Determine the [X, Y] coordinate at the center of the cell enclosing the given text.  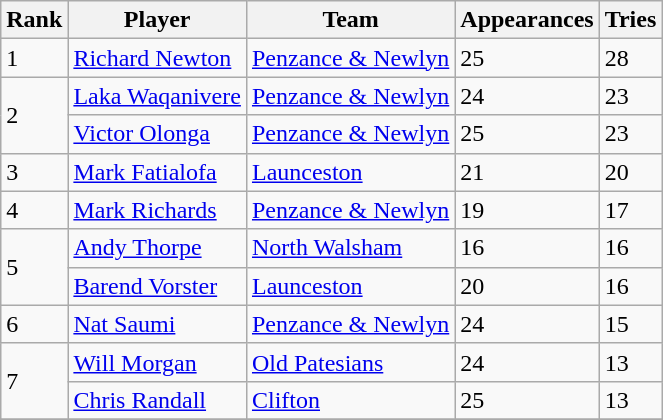
Clifton [350, 400]
7 [34, 381]
Barend Vorster [158, 286]
Old Patesians [350, 362]
Laka Waqanivere [158, 96]
Appearances [527, 20]
Player [158, 20]
Team [350, 20]
1 [34, 58]
Rank [34, 20]
Richard Newton [158, 58]
Mark Richards [158, 210]
5 [34, 267]
4 [34, 210]
17 [630, 210]
3 [34, 172]
Mark Fatialofa [158, 172]
2 [34, 115]
Nat Saumi [158, 324]
North Walsham [350, 248]
6 [34, 324]
15 [630, 324]
21 [527, 172]
28 [630, 58]
Will Morgan [158, 362]
Chris Randall [158, 400]
Victor Olonga [158, 134]
Tries [630, 20]
Andy Thorpe [158, 248]
19 [527, 210]
